Provide the (x, y) coordinate of the cell's center where the given text is located.  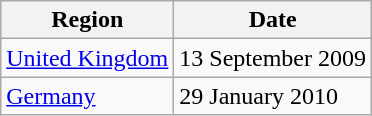
United Kingdom (88, 58)
Germany (88, 96)
Date (273, 20)
Region (88, 20)
13 September 2009 (273, 58)
29 January 2010 (273, 96)
